Search for the cell housing the specified text and yield its [X, Y] center coordinate. 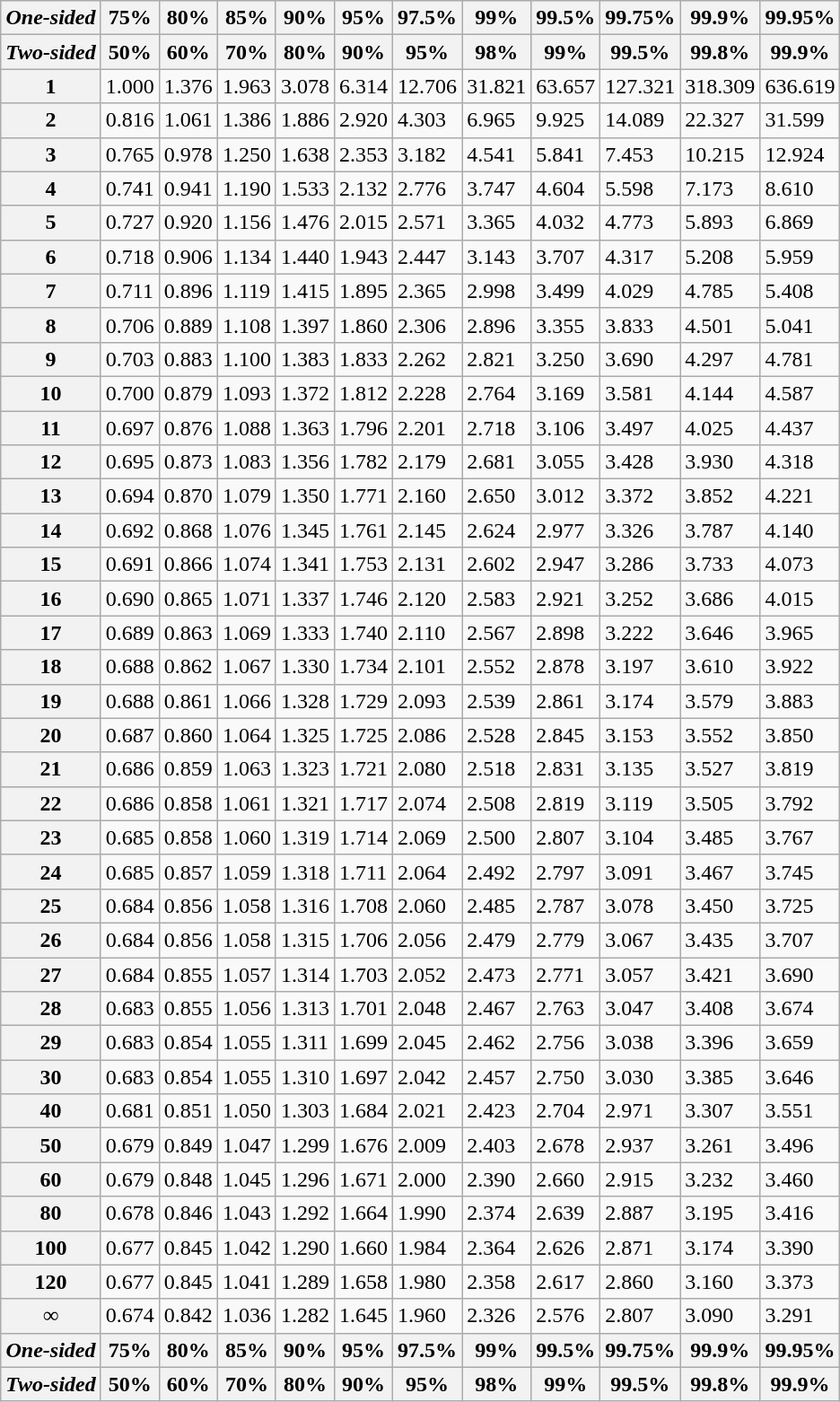
2.639 [565, 1214]
1.000 [129, 86]
1.119 [246, 291]
3.252 [641, 599]
2.110 [427, 633]
1.701 [363, 1009]
3.326 [641, 530]
1.350 [305, 496]
1.383 [305, 359]
2.898 [565, 633]
1.729 [363, 701]
2.660 [565, 1179]
4.015 [801, 599]
3.261 [720, 1145]
1.658 [363, 1282]
0.690 [129, 599]
2.492 [497, 872]
1.645 [363, 1316]
2.160 [427, 496]
1.043 [246, 1214]
1.066 [246, 701]
2.467 [497, 1009]
1.717 [363, 803]
2.080 [427, 769]
0.849 [188, 1145]
1.292 [305, 1214]
2.447 [427, 257]
2.704 [565, 1111]
4.025 [720, 428]
8 [50, 325]
2.326 [497, 1316]
1.328 [305, 701]
1.711 [363, 872]
0.700 [129, 393]
3.408 [720, 1009]
0.896 [188, 291]
2.000 [427, 1179]
1.318 [305, 872]
0.703 [129, 359]
3.581 [641, 393]
1.660 [363, 1248]
6.314 [363, 86]
3.767 [801, 837]
1.476 [305, 223]
6.965 [497, 120]
1.282 [305, 1316]
3.197 [641, 667]
2.860 [641, 1282]
3.733 [720, 565]
2.015 [363, 223]
13 [50, 496]
1.337 [305, 599]
1.156 [246, 223]
3.435 [720, 940]
1.290 [305, 1248]
1.319 [305, 837]
10 [50, 393]
2.093 [427, 701]
6.869 [801, 223]
2.120 [427, 599]
3.499 [565, 291]
1.057 [246, 974]
3.106 [565, 428]
2.845 [565, 735]
0.859 [188, 769]
0.862 [188, 667]
4.437 [801, 428]
2.764 [497, 393]
3.552 [720, 735]
5.893 [720, 223]
4.541 [497, 154]
12.924 [801, 154]
1.310 [305, 1077]
4.221 [801, 496]
0.695 [129, 462]
3.355 [565, 325]
3.505 [720, 803]
2.971 [641, 1111]
2.045 [427, 1043]
4.303 [427, 120]
2.358 [497, 1282]
2.779 [565, 940]
3.787 [720, 530]
0.692 [129, 530]
1.323 [305, 769]
3.286 [641, 565]
3.421 [720, 974]
29 [50, 1043]
12 [50, 462]
2.353 [363, 154]
2.678 [565, 1145]
23 [50, 837]
3.485 [720, 837]
60 [50, 1179]
2.179 [427, 462]
3.416 [801, 1214]
1.725 [363, 735]
3.104 [641, 837]
63.657 [565, 86]
5.841 [565, 154]
2.457 [497, 1077]
0.687 [129, 735]
3.460 [801, 1179]
1.069 [246, 633]
0.873 [188, 462]
2.060 [427, 906]
2.819 [565, 803]
1.372 [305, 393]
3.153 [641, 735]
2.423 [497, 1111]
5.041 [801, 325]
3.195 [720, 1214]
18 [50, 667]
1.321 [305, 803]
1.341 [305, 565]
0.863 [188, 633]
0.866 [188, 565]
3.222 [641, 633]
0.870 [188, 496]
4.587 [801, 393]
1.664 [363, 1214]
3.922 [801, 667]
1.676 [363, 1145]
19 [50, 701]
27 [50, 974]
4.032 [565, 223]
1.376 [188, 86]
1.093 [246, 393]
4.501 [720, 325]
1.190 [246, 188]
0.865 [188, 599]
2.064 [427, 872]
2.306 [427, 325]
3.067 [641, 940]
2.539 [497, 701]
3.819 [801, 769]
5.208 [720, 257]
1.042 [246, 1248]
3.850 [801, 735]
1.984 [427, 1248]
1.533 [305, 188]
31.599 [801, 120]
3.291 [801, 1316]
0.678 [129, 1214]
1.074 [246, 565]
2.718 [497, 428]
0.718 [129, 257]
2.831 [565, 769]
1.440 [305, 257]
0.681 [129, 1111]
3.182 [427, 154]
0.697 [129, 428]
1.960 [427, 1316]
1.714 [363, 837]
1.980 [427, 1282]
0.978 [188, 154]
2.602 [497, 565]
3.135 [641, 769]
1.333 [305, 633]
0.694 [129, 496]
2.947 [565, 565]
1.325 [305, 735]
3.373 [801, 1282]
1.703 [363, 974]
0.706 [129, 325]
9.925 [565, 120]
2.915 [641, 1179]
4.073 [801, 565]
2.528 [497, 735]
1.100 [246, 359]
3.169 [565, 393]
2.052 [427, 974]
4.029 [641, 291]
80 [50, 1214]
25 [50, 906]
1.771 [363, 496]
3.119 [641, 803]
1.860 [363, 325]
1.299 [305, 1145]
0.860 [188, 735]
4.781 [801, 359]
2.567 [497, 633]
2.998 [497, 291]
1.671 [363, 1179]
3.428 [641, 462]
2.787 [565, 906]
2.756 [565, 1043]
6 [50, 257]
318.309 [720, 86]
2.462 [497, 1043]
2.518 [497, 769]
0.857 [188, 872]
1.330 [305, 667]
2.228 [427, 393]
2.201 [427, 428]
14.089 [641, 120]
0.883 [188, 359]
5.959 [801, 257]
1.386 [246, 120]
0.765 [129, 154]
1.697 [363, 1077]
2.500 [497, 837]
1.079 [246, 496]
2.086 [427, 735]
2.797 [565, 872]
0.879 [188, 393]
1.296 [305, 1179]
31.821 [497, 86]
4.604 [565, 188]
2.009 [427, 1145]
7 [50, 291]
1.076 [246, 530]
1.895 [363, 291]
12.706 [427, 86]
3.057 [641, 974]
4.144 [720, 393]
1.071 [246, 599]
4.140 [801, 530]
2.364 [497, 1248]
4 [50, 188]
100 [50, 1248]
1.036 [246, 1316]
3.965 [801, 633]
1.315 [305, 940]
3.551 [801, 1111]
7.173 [720, 188]
2.878 [565, 667]
1.045 [246, 1179]
1.753 [363, 565]
2.921 [565, 599]
2.101 [427, 667]
1.067 [246, 667]
1.796 [363, 428]
3.450 [720, 906]
2.390 [497, 1179]
1.356 [305, 462]
11 [50, 428]
0.846 [188, 1214]
2.583 [497, 599]
1.812 [363, 393]
4.297 [720, 359]
2.485 [497, 906]
1.963 [246, 86]
3.390 [801, 1248]
1.345 [305, 530]
3.674 [801, 1009]
2.920 [363, 120]
1.761 [363, 530]
1.415 [305, 291]
1.088 [246, 428]
1.047 [246, 1145]
0.711 [129, 291]
3.030 [641, 1077]
1.397 [305, 325]
1.056 [246, 1009]
1.740 [363, 633]
2.473 [497, 974]
15 [50, 565]
2.571 [427, 223]
3.038 [641, 1043]
2.552 [497, 667]
3.747 [497, 188]
1.289 [305, 1282]
0.816 [129, 120]
3.745 [801, 872]
3.091 [641, 872]
0.920 [188, 223]
16 [50, 599]
3.496 [801, 1145]
1.990 [427, 1214]
1 [50, 86]
0.851 [188, 1111]
3.143 [497, 257]
2.042 [427, 1077]
4.317 [641, 257]
2.821 [497, 359]
0.842 [188, 1316]
1.833 [363, 359]
20 [50, 735]
127.321 [641, 86]
3.579 [720, 701]
1.060 [246, 837]
1.684 [363, 1111]
1.943 [363, 257]
2 [50, 120]
2.056 [427, 940]
3.497 [641, 428]
∞ [50, 1316]
1.746 [363, 599]
3.012 [565, 496]
3.160 [720, 1282]
1.706 [363, 940]
2.977 [565, 530]
0.889 [188, 325]
17 [50, 633]
0.876 [188, 428]
1.303 [305, 1111]
2.650 [497, 496]
2.896 [497, 325]
1.250 [246, 154]
3.396 [720, 1043]
3.852 [720, 496]
0.741 [129, 188]
1.050 [246, 1111]
0.674 [129, 1316]
1.064 [246, 735]
0.861 [188, 701]
0.691 [129, 565]
2.479 [497, 940]
1.363 [305, 428]
1.313 [305, 1009]
2.365 [427, 291]
3.467 [720, 872]
2.887 [641, 1214]
3.250 [565, 359]
1.734 [363, 667]
2.074 [427, 803]
21 [50, 769]
1.782 [363, 462]
636.619 [801, 86]
2.776 [427, 188]
30 [50, 1077]
4.785 [720, 291]
1.708 [363, 906]
14 [50, 530]
2.624 [497, 530]
2.069 [427, 837]
1.886 [305, 120]
3.372 [641, 496]
2.771 [565, 974]
2.145 [427, 530]
40 [50, 1111]
3.527 [720, 769]
1.314 [305, 974]
28 [50, 1009]
2.681 [497, 462]
1.311 [305, 1043]
24 [50, 872]
5.598 [641, 188]
3.090 [720, 1316]
3.365 [497, 223]
3.232 [720, 1179]
1.108 [246, 325]
3.385 [720, 1077]
3.883 [801, 701]
2.374 [497, 1214]
3.930 [720, 462]
0.727 [129, 223]
3.792 [801, 803]
5 [50, 223]
1.063 [246, 769]
2.763 [565, 1009]
5.408 [801, 291]
3.307 [720, 1111]
4.773 [641, 223]
22.327 [720, 120]
2.262 [427, 359]
2.508 [497, 803]
2.626 [565, 1248]
2.871 [641, 1248]
7.453 [641, 154]
3.833 [641, 325]
0.848 [188, 1179]
3 [50, 154]
8.610 [801, 188]
2.861 [565, 701]
1.721 [363, 769]
4.318 [801, 462]
26 [50, 940]
3.686 [720, 599]
1.638 [305, 154]
1.134 [246, 257]
3.610 [720, 667]
2.132 [363, 188]
2.131 [427, 565]
3.055 [565, 462]
0.868 [188, 530]
1.059 [246, 872]
2.576 [565, 1316]
0.689 [129, 633]
0.941 [188, 188]
1.699 [363, 1043]
1.316 [305, 906]
22 [50, 803]
120 [50, 1282]
2.750 [565, 1077]
2.617 [565, 1282]
2.403 [497, 1145]
9 [50, 359]
2.048 [427, 1009]
2.937 [641, 1145]
50 [50, 1145]
1.041 [246, 1282]
10.215 [720, 154]
1.083 [246, 462]
3.725 [801, 906]
3.047 [641, 1009]
0.906 [188, 257]
3.659 [801, 1043]
2.021 [427, 1111]
